Determine the [X, Y] coordinate at the center of the cell enclosing the given text.  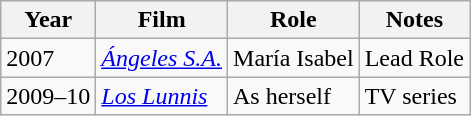
2007 [48, 58]
Notes [414, 20]
Year [48, 20]
2009–10 [48, 96]
María Isabel [294, 58]
Film [162, 20]
Ángeles S.A. [162, 58]
As herself [294, 96]
Role [294, 20]
TV series [414, 96]
Lead Role [414, 58]
Los Lunnis [162, 96]
